Extract the (x, y) coordinate from the center of the cell holding the provided text.  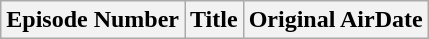
Title (214, 20)
Original AirDate (336, 20)
Episode Number (93, 20)
